From the cell containing the given text, extract its center point as [x, y] coordinate. 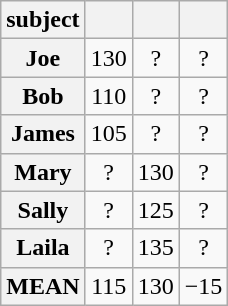
James [43, 134]
125 [156, 210]
Joe [43, 58]
115 [108, 286]
105 [108, 134]
Bob [43, 96]
−15 [204, 286]
MEAN [43, 286]
Laila [43, 248]
subject [43, 20]
Mary [43, 172]
110 [108, 96]
Sally [43, 210]
135 [156, 248]
